Pinpoint the cell where the given text exists, returning its (x, y) midpoint coordinate. 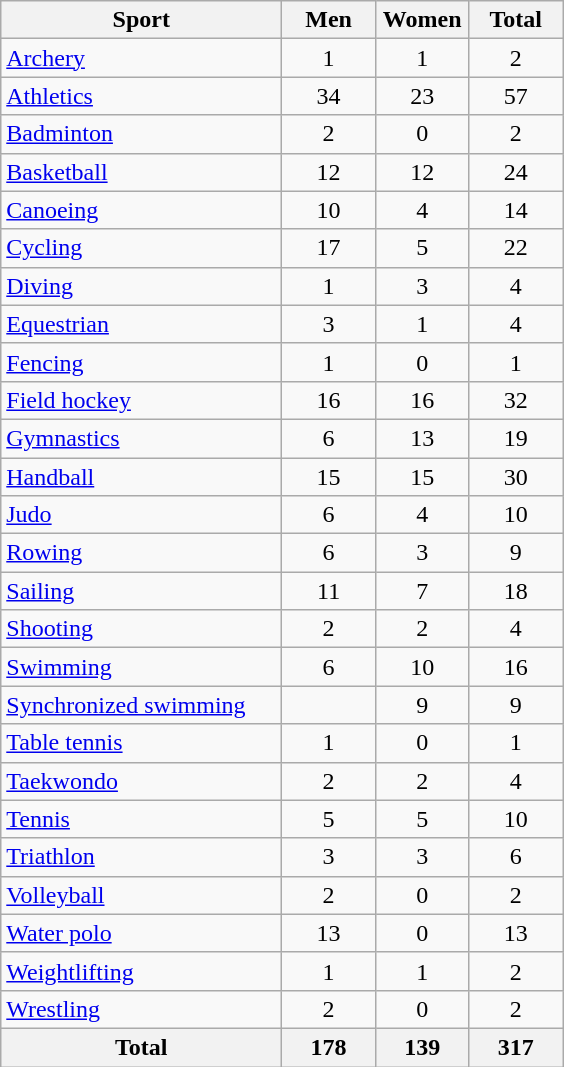
178 (329, 1047)
18 (516, 591)
Canoeing (142, 210)
Synchronized swimming (142, 705)
17 (329, 248)
Men (329, 20)
Basketball (142, 172)
30 (516, 477)
Fencing (142, 362)
14 (516, 210)
Diving (142, 286)
317 (516, 1047)
Equestrian (142, 324)
Taekwondo (142, 781)
Women (422, 20)
Volleyball (142, 895)
Weightlifting (142, 971)
139 (422, 1047)
Sport (142, 20)
23 (422, 96)
7 (422, 591)
Wrestling (142, 1009)
Cycling (142, 248)
Water polo (142, 933)
Judo (142, 515)
22 (516, 248)
19 (516, 438)
Table tennis (142, 743)
Badminton (142, 134)
Shooting (142, 629)
57 (516, 96)
Gymnastics (142, 438)
32 (516, 400)
Swimming (142, 667)
Archery (142, 58)
11 (329, 591)
Athletics (142, 96)
Handball (142, 477)
34 (329, 96)
24 (516, 172)
Tennis (142, 819)
Rowing (142, 553)
Field hockey (142, 400)
Triathlon (142, 857)
Sailing (142, 591)
